For the text-containing cell, return its midpoint in (X, Y) coordinate format. 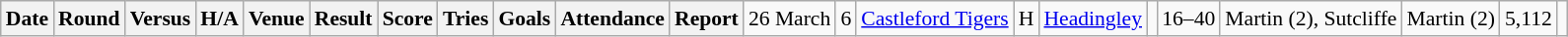
Tries (465, 18)
Martin (2) (1450, 18)
Result (343, 18)
Martin (2), Sutcliffe (1311, 18)
Headingley (1093, 18)
Goals (525, 18)
5,112 (1529, 18)
Round (89, 18)
Attendance (612, 18)
H (1027, 18)
Score (408, 18)
Versus (161, 18)
6 (846, 18)
16–40 (1188, 18)
Castleford Tigers (935, 18)
H/A (219, 18)
Venue (276, 18)
Report (706, 18)
Date (28, 18)
26 March (789, 18)
